Return the [X, Y] coordinate for the center point of the cell that contains the specified text.  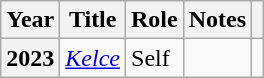
Role [155, 20]
Kelce [93, 58]
Title [93, 20]
Self [155, 58]
Year [30, 20]
Notes [217, 20]
2023 [30, 58]
